Pinpoint the cell where the given text exists, returning its [X, Y] midpoint coordinate. 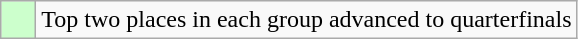
Top two places in each group advanced to quarterfinals [306, 20]
